Extract the [X, Y] coordinate from the center of the cell holding the provided text.  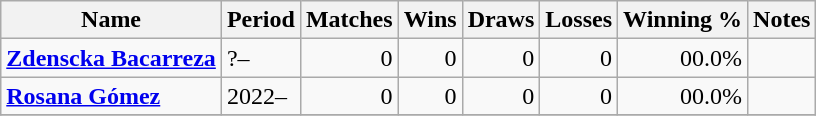
Name [112, 20]
Notes [782, 20]
?– [260, 58]
Zdenscka Bacarreza [112, 58]
2022– [260, 96]
Draws [501, 20]
Winning % [683, 20]
Matches [349, 20]
Rosana Gómez [112, 96]
Losses [579, 20]
Period [260, 20]
Wins [430, 20]
